Return the [x, y] coordinate for the center point of the cell that contains the specified text.  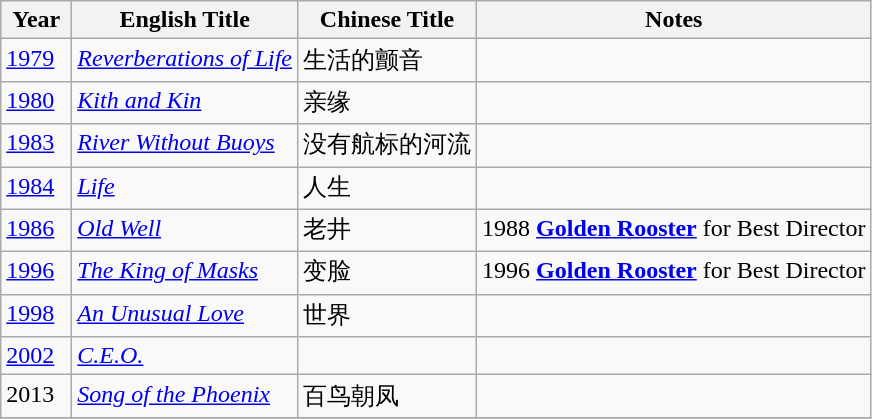
Kith and Kin [185, 102]
世界 [388, 316]
Notes [674, 20]
1980 [36, 102]
Year [36, 20]
English Title [185, 20]
1996 [36, 274]
Life [185, 188]
C.E.O. [185, 356]
2013 [36, 396]
The King of Masks [185, 274]
Reverberations of Life [185, 60]
变脸 [388, 274]
1979 [36, 60]
1984 [36, 188]
没有航标的河流 [388, 146]
An Unusual Love [185, 316]
2002 [36, 356]
Old Well [185, 230]
River Without Buoys [185, 146]
百鸟朝凤 [388, 396]
亲缘 [388, 102]
Song of the Phoenix [185, 396]
生活的颤音 [388, 60]
1998 [36, 316]
Chinese Title [388, 20]
1983 [36, 146]
人生 [388, 188]
1996 Golden Rooster for Best Director [674, 274]
1988 Golden Rooster for Best Director [674, 230]
老井 [388, 230]
1986 [36, 230]
